Scan for the cell matching the given text and deliver its [X, Y] coordinate at center. 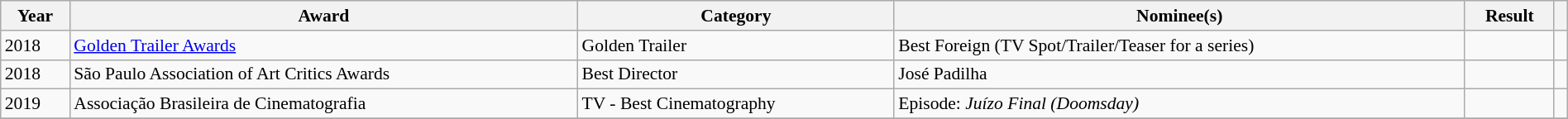
Result [1509, 16]
Golden Trailer [736, 45]
Associação Brasileira de Cinematografia [323, 104]
Year [36, 16]
Best Foreign (TV Spot/Trailer/Teaser for a series) [1179, 45]
Golden Trailer Awards [323, 45]
Best Director [736, 74]
Nominee(s) [1179, 16]
Award [323, 16]
São Paulo Association of Art Critics Awards [323, 74]
Category [736, 16]
Episode: Juízo Final (Doomsday) [1179, 104]
2019 [36, 104]
TV - Best Cinematography [736, 104]
José Padilha [1179, 74]
